Find where the given text appears and provide that cell's center as [X, Y] coordinate. 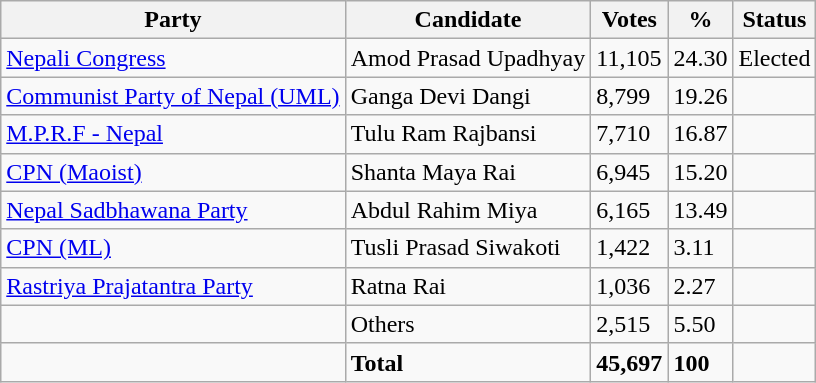
Votes [630, 20]
8,799 [630, 96]
13.49 [700, 210]
Total [468, 362]
45,697 [630, 362]
Party [173, 20]
Status [774, 20]
6,165 [630, 210]
Rastriya Prajatantra Party [173, 286]
Ratna Rai [468, 286]
Others [468, 324]
24.30 [700, 58]
2.27 [700, 286]
3.11 [700, 248]
Elected [774, 58]
Nepal Sadbhawana Party [173, 210]
Nepali Congress [173, 58]
Abdul Rahim Miya [468, 210]
15.20 [700, 172]
2,515 [630, 324]
19.26 [700, 96]
Communist Party of Nepal (UML) [173, 96]
% [700, 20]
100 [700, 362]
16.87 [700, 134]
CPN (Maoist) [173, 172]
Tulu Ram Rajbansi [468, 134]
Tusli Prasad Siwakoti [468, 248]
1,422 [630, 248]
5.50 [700, 324]
11,105 [630, 58]
M.P.R.F - Nepal [173, 134]
6,945 [630, 172]
Ganga Devi Dangi [468, 96]
Candidate [468, 20]
1,036 [630, 286]
Shanta Maya Rai [468, 172]
CPN (ML) [173, 248]
Amod Prasad Upadhyay [468, 58]
7,710 [630, 134]
